Return (X, Y) of the center of cell containing provided text 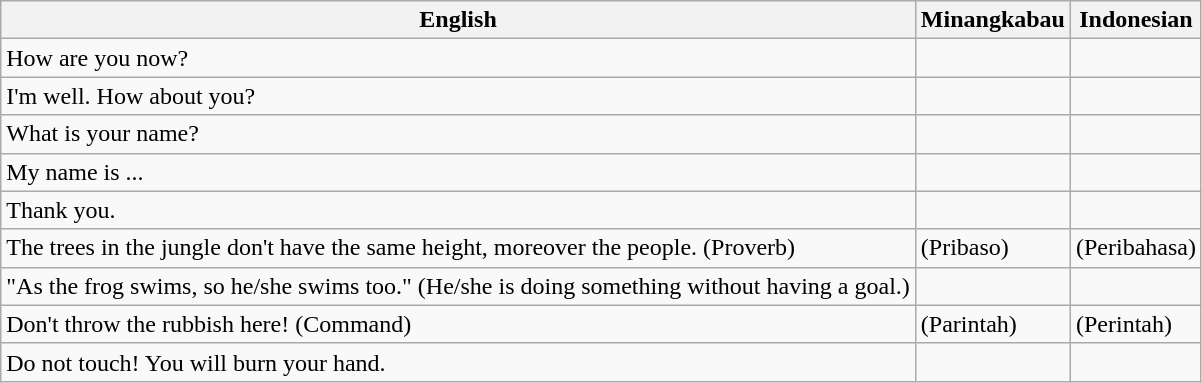
My name is ... (458, 172)
What is your name? (458, 134)
I'm well. How about you? (458, 96)
Minangkabau (992, 20)
Thank you. (458, 210)
Don't throw the rubbish here! (Command) (458, 324)
(Perintah) (1136, 324)
"As the frog swims, so he/she swims too." (He/she is doing something without having a goal.) (458, 286)
(Parintah) (992, 324)
(Peribahasa) (1136, 248)
Indonesian (1136, 20)
How are you now? (458, 58)
(Pribaso) (992, 248)
Do not touch! You will burn your hand. (458, 362)
English (458, 20)
The trees in the jungle don't have the same height, moreover the people. (Proverb) (458, 248)
